Find where the given text appears and provide that cell's center as (X, Y) coordinate. 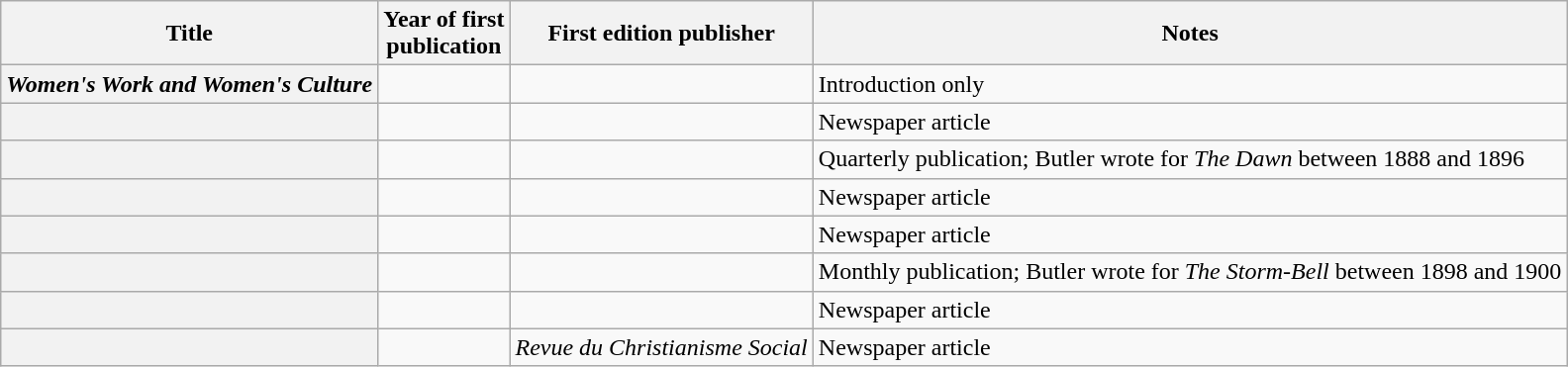
Women's Work and Women's Culture (190, 84)
Title (190, 34)
Year of firstpublication (443, 34)
Introduction only (1190, 84)
Notes (1190, 34)
Quarterly publication; Butler wrote for The Dawn between 1888 and 1896 (1190, 159)
First edition publisher (661, 34)
Monthly publication; Butler wrote for The Storm-Bell between 1898 and 1900 (1190, 272)
Revue du Christianisme Social (661, 347)
